Extract the [X, Y] coordinate from the center of the cell holding the provided text.  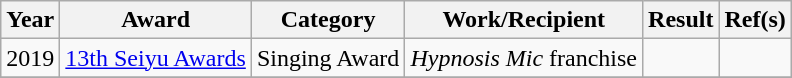
13th Seiyu Awards [156, 58]
Ref(s) [755, 20]
Category [328, 20]
Hypnosis Mic franchise [524, 58]
Result [681, 20]
Year [30, 20]
Work/Recipient [524, 20]
2019 [30, 58]
Singing Award [328, 58]
Award [156, 20]
